For the text-containing cell, return its midpoint in [x, y] coordinate format. 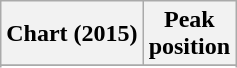
Peak position [189, 34]
Chart (2015) [72, 34]
